Scan for the cell matching the given text and deliver its (X, Y) coordinate at center. 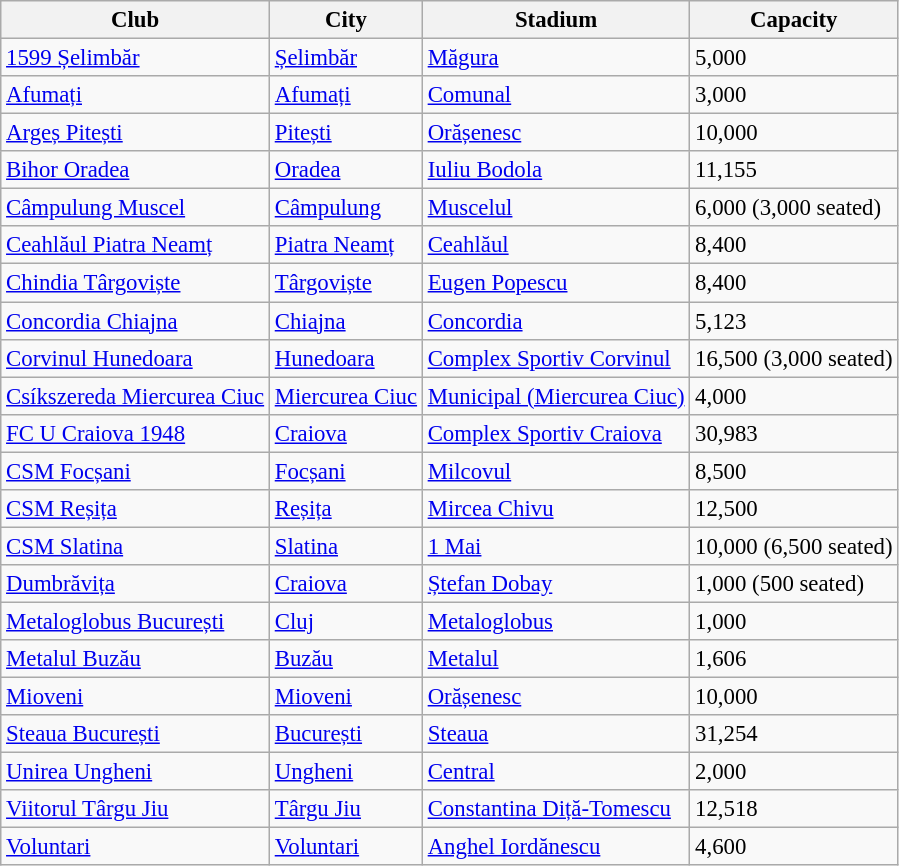
Slatina (346, 546)
1,606 (794, 659)
Anghel Iordănescu (556, 847)
Unirea Ungheni (136, 772)
Piatra Neamț (346, 245)
Focșani (346, 471)
City (346, 20)
Municipal (Miercurea Ciuc) (556, 396)
Chiajna (346, 321)
Comunal (556, 95)
Șelimbăr (346, 58)
Viitorul Târgu Jiu (136, 809)
Stadium (556, 20)
CSM Reșița (136, 509)
Târgoviște (346, 283)
Capacity (794, 20)
Pitești (346, 133)
Iuliu Bodola (556, 170)
5,000 (794, 58)
Steaua București (136, 734)
Complex Sportiv Corvinul (556, 358)
Metaloglobus București (136, 621)
Buzău (346, 659)
4,000 (794, 396)
31,254 (794, 734)
Ștefan Dobay (556, 584)
Târgu Jiu (346, 809)
1 Mai (556, 546)
FC U Craiova 1948 (136, 433)
2,000 (794, 772)
11,155 (794, 170)
Central (556, 772)
Csíkszereda Miercurea Ciuc (136, 396)
1,000 (794, 621)
Club (136, 20)
30,983 (794, 433)
Milcovul (556, 471)
Ceahlăul (556, 245)
Câmpulung Muscel (136, 208)
Oradea (346, 170)
1599 Șelimbăr (136, 58)
Cluj (346, 621)
CSM Focșani (136, 471)
Ungheni (346, 772)
Chindia Târgoviște (136, 283)
Bihor Oradea (136, 170)
București (346, 734)
Dumbrăvița (136, 584)
Metalul Buzău (136, 659)
Steaua (556, 734)
Argeș Pitești (136, 133)
Metaloglobus (556, 621)
Complex Sportiv Craiova (556, 433)
CSM Slatina (136, 546)
5,123 (794, 321)
10,000 (6,500 seated) (794, 546)
Măgura (556, 58)
12,500 (794, 509)
Metalul (556, 659)
Mircea Chivu (556, 509)
16,500 (3,000 seated) (794, 358)
Hunedoara (346, 358)
Muscelul (556, 208)
Corvinul Hunedoara (136, 358)
Concordia (556, 321)
12,518 (794, 809)
3,000 (794, 95)
6,000 (3,000 seated) (794, 208)
Constantina Diță-Tomescu (556, 809)
Miercurea Ciuc (346, 396)
Reșița (346, 509)
8,500 (794, 471)
Eugen Popescu (556, 283)
Câmpulung (346, 208)
Concordia Chiajna (136, 321)
4,600 (794, 847)
Ceahlăul Piatra Neamț (136, 245)
1,000 (500 seated) (794, 584)
